Capture the cell that displays the provided text and extract its [X, Y] central coordinate. 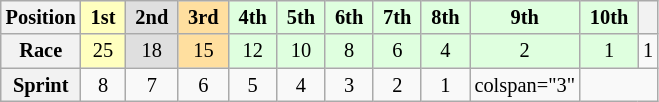
15 [203, 51]
3rd [203, 17]
10th [609, 17]
1st [104, 17]
Sprint [41, 85]
7 [152, 85]
colspan="3" [525, 85]
5 [253, 85]
7th [397, 17]
3 [349, 85]
6th [349, 17]
2nd [152, 17]
8th [445, 17]
4th [253, 17]
Race [41, 51]
9th [525, 17]
10 [301, 51]
25 [104, 51]
Position [41, 17]
18 [152, 51]
5th [301, 17]
12 [253, 51]
